Provide the (X, Y) coordinate of the cell's center where the given text is located.  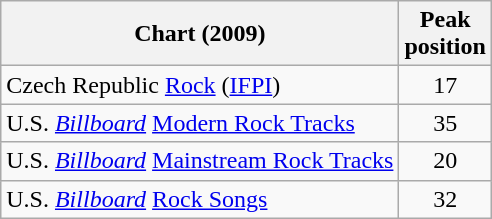
Peakposition (445, 34)
U.S. Billboard Rock Songs (200, 199)
35 (445, 123)
Chart (2009) (200, 34)
U.S. Billboard Mainstream Rock Tracks (200, 161)
20 (445, 161)
U.S. Billboard Modern Rock Tracks (200, 123)
32 (445, 199)
17 (445, 85)
Czech Republic Rock (IFPI) (200, 85)
